Detect which cell encompasses the target text, then output its [x, y] center coordinate. 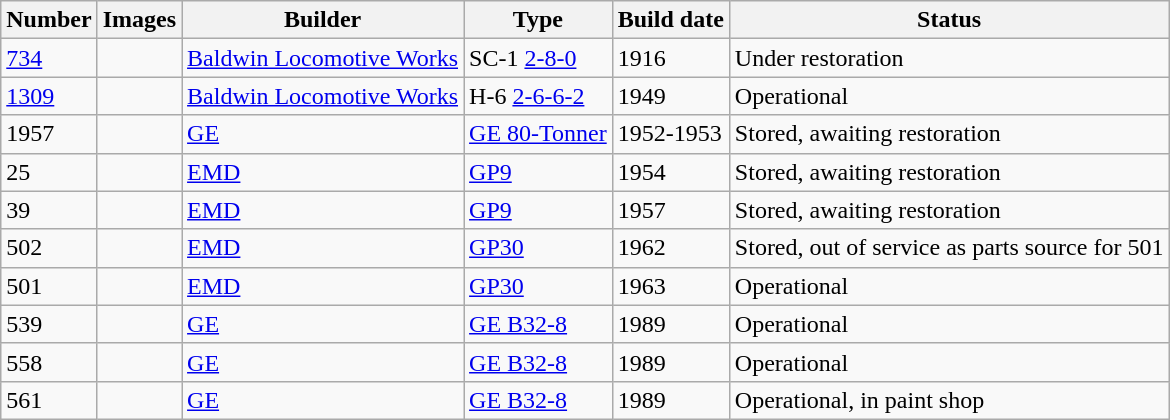
GE 80-Tonner [538, 134]
1309 [49, 96]
1963 [670, 286]
SC-1 2-8-0 [538, 58]
539 [49, 324]
25 [49, 172]
734 [49, 58]
1916 [670, 58]
502 [49, 248]
Status [949, 20]
Stored, out of service as parts source for 501 [949, 248]
Operational, in paint shop [949, 400]
Number [49, 20]
Builder [323, 20]
Type [538, 20]
1962 [670, 248]
Images [139, 20]
1952-1953 [670, 134]
39 [49, 210]
501 [49, 286]
Under restoration [949, 58]
558 [49, 362]
Build date [670, 20]
561 [49, 400]
1954 [670, 172]
1949 [670, 96]
H-6 2-6-6-2 [538, 96]
